Provide the [X, Y] coordinate of the cell's center where the given text is located.  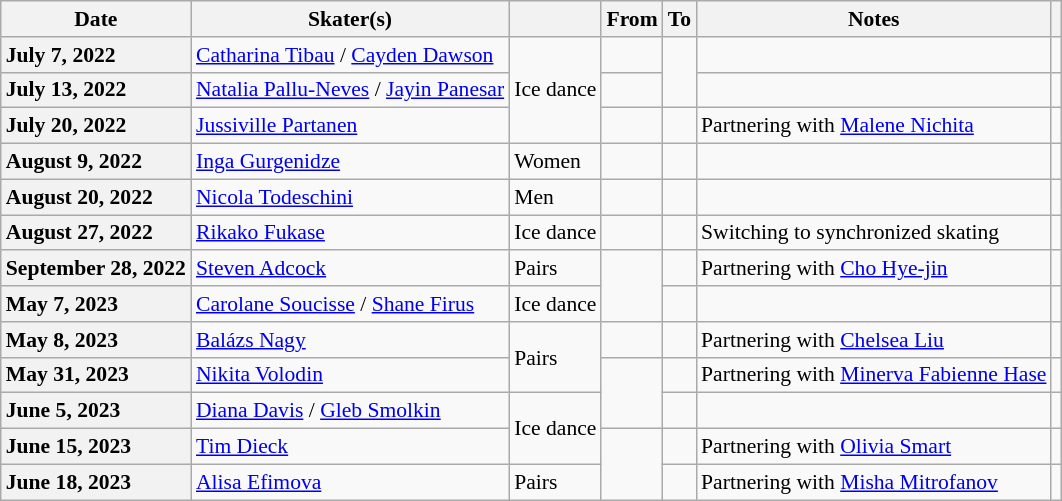
August 9, 2022 [96, 162]
Nikita Volodin [350, 375]
May 31, 2023 [96, 375]
Alisa Efimova [350, 482]
Partnering with Malene Nichita [874, 126]
June 18, 2023 [96, 482]
May 7, 2023 [96, 304]
August 20, 2022 [96, 197]
Rikako Fukase [350, 233]
September 28, 2022 [96, 269]
Skater(s) [350, 19]
Partnering with Cho Hye-jin [874, 269]
Partnering with Minerva Fabienne Hase [874, 375]
Men [555, 197]
May 8, 2023 [96, 340]
Partnering with Misha Mitrofanov [874, 482]
Steven Adcock [350, 269]
Partnering with Olivia Smart [874, 447]
Catharina Tibau / Cayden Dawson [350, 55]
To [680, 19]
Switching to synchronized skating [874, 233]
Balázs Nagy [350, 340]
Partnering with Chelsea Liu [874, 340]
July 20, 2022 [96, 126]
June 15, 2023 [96, 447]
Inga Gurgenidze [350, 162]
Notes [874, 19]
From [632, 19]
Date [96, 19]
June 5, 2023 [96, 411]
July 13, 2022 [96, 90]
Carolane Soucisse / Shane Firus [350, 304]
Tim Dieck [350, 447]
Natalia Pallu-Neves / Jayin Panesar [350, 90]
Jussiville Partanen [350, 126]
Diana Davis / Gleb Smolkin [350, 411]
July 7, 2022 [96, 55]
Nicola Todeschini [350, 197]
August 27, 2022 [96, 233]
Women [555, 162]
